Find where the given text appears and provide that cell's center as [X, Y] coordinate. 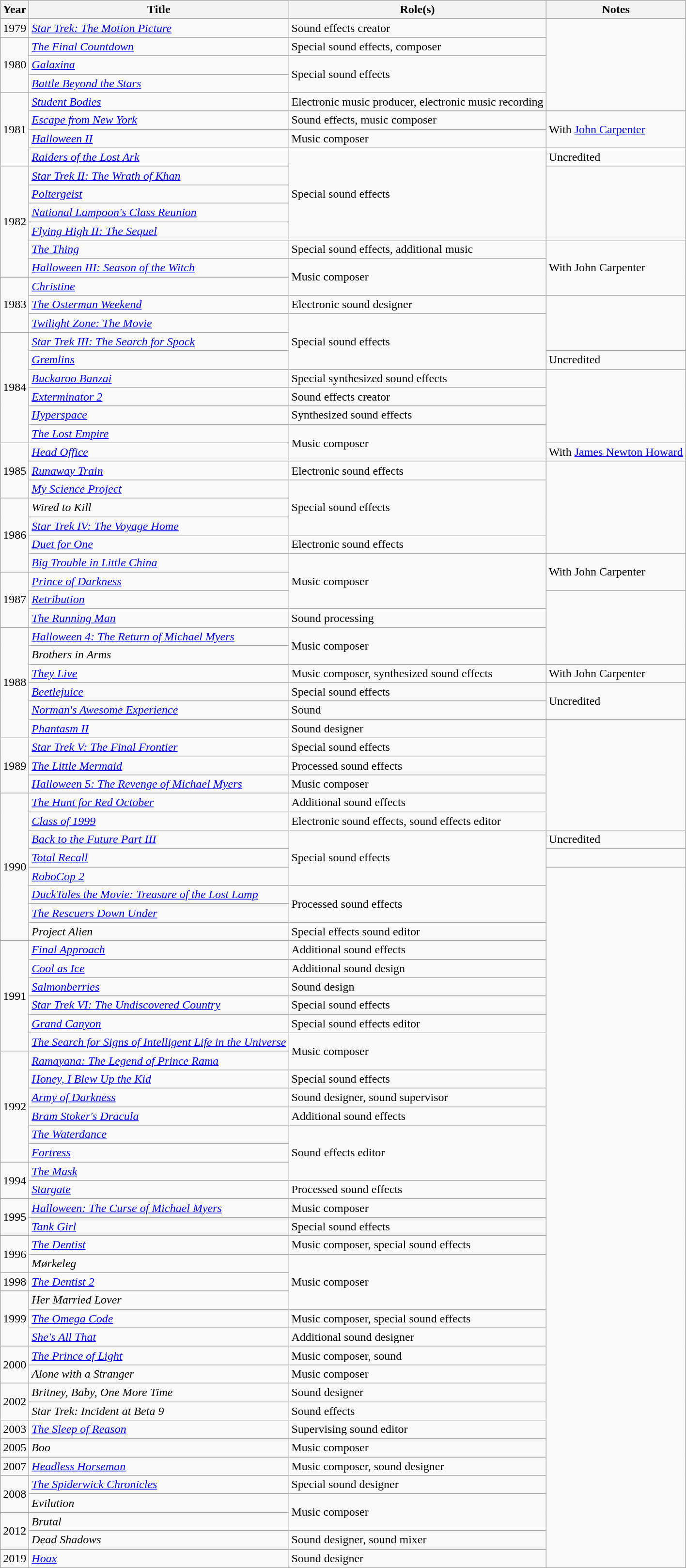
Star Trek III: The Search for Spock [159, 342]
1988 [15, 683]
Sound design [418, 987]
Retribution [159, 600]
2002 [15, 1401]
Supervising sound editor [418, 1429]
Big Trouble in Little China [159, 563]
Star Trek IV: The Voyage Home [159, 526]
Dead Shadows [159, 1540]
My Science Project [159, 489]
Britney, Baby, One More Time [159, 1392]
Electronic music producer, electronic music recording [418, 102]
Notes [616, 10]
Halloween 4: The Return of Michael Myers [159, 637]
Honey, I Blew Up the Kid [159, 1079]
The Hunt for Red October [159, 802]
1990 [15, 867]
Total Recall [159, 858]
Christine [159, 286]
1985 [15, 470]
Synthesized sound effects [418, 415]
Duet for One [159, 544]
Star Trek V: The Final Frontier [159, 747]
Runaway Train [159, 470]
Sound designer, sound mixer [418, 1540]
Stargate [159, 1190]
Boo [159, 1448]
Star Trek: The Motion Picture [159, 28]
Army of Darkness [159, 1097]
Final Approach [159, 950]
Special synthesized sound effects [418, 378]
The Spiderwick Chronicles [159, 1485]
She's All That [159, 1337]
Raiders of the Lost Ark [159, 157]
Beetlejuice [159, 692]
Electronic sound effects, sound effects editor [418, 821]
2019 [15, 1558]
Additional sound designer [418, 1337]
The Search for Signs of Intelligent Life in the Universe [159, 1042]
Electronic sound designer [418, 305]
Special effects sound editor [418, 931]
Music composer, sound [418, 1355]
Buckaroo Banzai [159, 378]
Special sound effects, additional music [418, 249]
1981 [15, 129]
1983 [15, 305]
Twilight Zone: The Movie [159, 323]
Star Trek II: The Wrath of Khan [159, 175]
With James Newton Howard [616, 452]
Evilution [159, 1503]
Halloween: The Curse of Michael Myers [159, 1208]
The Little Mermaid [159, 765]
Hoax [159, 1558]
They Live [159, 673]
Star Trek VI: The Undiscovered Country [159, 1005]
2007 [15, 1466]
The Sleep of Reason [159, 1429]
1980 [15, 65]
National Lampoon's Class Reunion [159, 212]
2008 [15, 1494]
Halloween III: Season of the Witch [159, 268]
Sound designer, sound supervisor [418, 1097]
Battle Beyond the Stars [159, 83]
Grand Canyon [159, 1024]
Additional sound design [418, 968]
Prince of Darkness [159, 581]
Gremlins [159, 360]
Student Bodies [159, 102]
Class of 1999 [159, 821]
Sound effects [418, 1411]
1987 [15, 600]
The Prince of Light [159, 1355]
Flying High II: The Sequel [159, 231]
1998 [15, 1282]
The Waterdance [159, 1134]
Year [15, 10]
Halloween II [159, 139]
Sound effects, music composer [418, 120]
Special sound effects, composer [418, 47]
2000 [15, 1365]
RoboCop 2 [159, 876]
1995 [15, 1217]
The Lost Empire [159, 434]
Cool as Ice [159, 968]
2003 [15, 1429]
The Osterman Weekend [159, 305]
1989 [15, 765]
Music composer, synthesized sound effects [418, 673]
DuckTales the Movie: Treasure of the Lost Lamp [159, 895]
1984 [15, 388]
Project Alien [159, 931]
1979 [15, 28]
The Mask [159, 1171]
Title [159, 10]
Special sound effects editor [418, 1024]
1994 [15, 1180]
Sound effects editor [418, 1153]
Brothers in Arms [159, 655]
Norman's Awesome Experience [159, 710]
Role(s) [418, 10]
Music composer, sound designer [418, 1466]
2012 [15, 1531]
The Dentist 2 [159, 1282]
Sound processing [418, 618]
Brutal [159, 1521]
Wired to Kill [159, 507]
Hyperspace [159, 415]
Poltergeist [159, 194]
Salmonberries [159, 987]
The Omega Code [159, 1319]
Halloween 5: The Revenge of Michael Myers [159, 784]
Alone with a Stranger [159, 1374]
1982 [15, 221]
Back to the Future Part III [159, 839]
Fortress [159, 1153]
The Dentist [159, 1245]
The Thing [159, 249]
Sound [418, 710]
1991 [15, 996]
Special sound designer [418, 1485]
1996 [15, 1254]
Star Trek: Incident at Beta 9 [159, 1411]
The Final Countdown [159, 47]
The Running Man [159, 618]
Exterminator 2 [159, 397]
Tank Girl [159, 1226]
Ramayana: The Legend of Prince Rama [159, 1060]
Bram Stoker's Dracula [159, 1116]
Head Office [159, 452]
Mørkeleg [159, 1263]
1986 [15, 535]
The Rescuers Down Under [159, 913]
Headless Horseman [159, 1466]
1992 [15, 1106]
Galaxina [159, 65]
2005 [15, 1448]
1999 [15, 1319]
Phantasm II [159, 729]
Her Married Lover [159, 1300]
Escape from New York [159, 120]
